Identify which cell holds the provided text, then report its [X, Y] central coordinate. 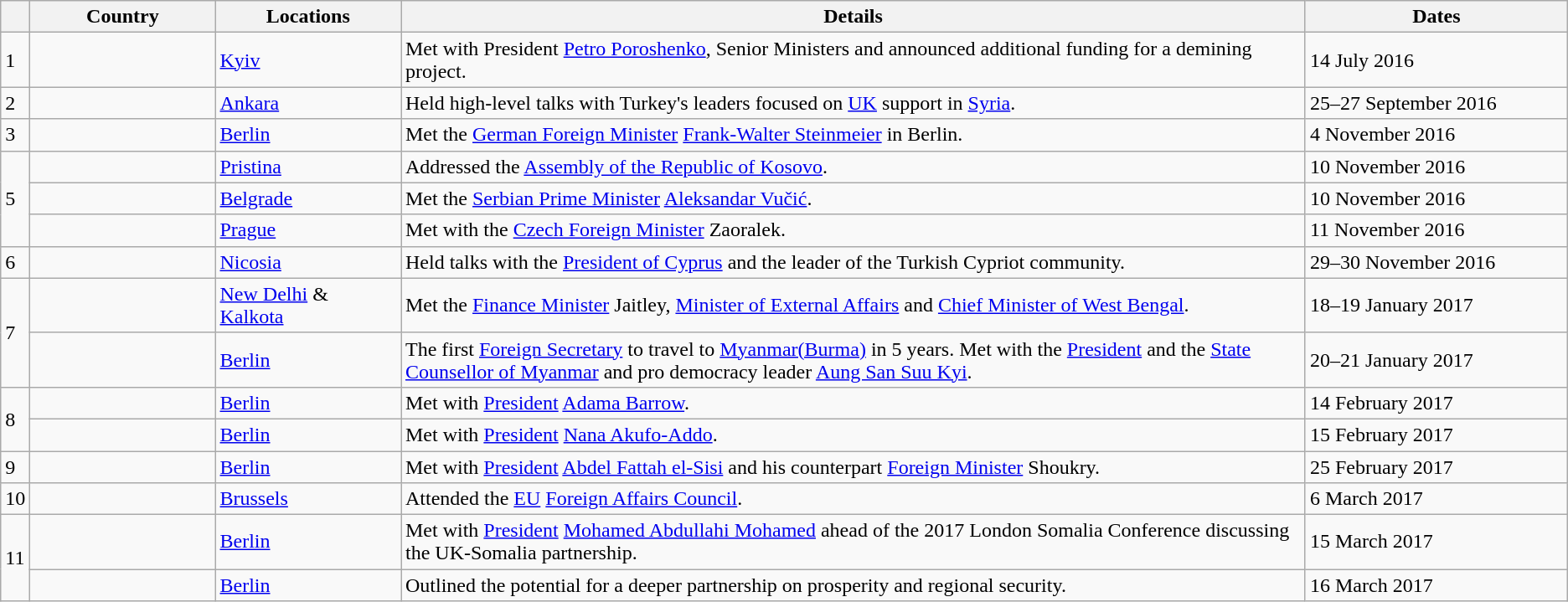
Addressed the Assembly of the Republic of Kosovo. [853, 167]
16 March 2017 [1436, 585]
2 [15, 103]
New Delhi & Kalkota [308, 305]
Held high-level talks with Turkey's leaders focused on UK support in Syria. [853, 103]
11 [15, 558]
Details [853, 17]
Pristina [308, 167]
Met with President Mohamed Abdullahi Mohamed ahead of the 2017 London Somalia Conference discussing the UK-Somalia partnership. [853, 543]
4 November 2016 [1436, 135]
Met with President Abdel Fattah el-Sisi and his counterpart Foreign Minister Shoukry. [853, 466]
10 [15, 499]
Kyiv [308, 60]
Country [122, 17]
14 February 2017 [1436, 403]
Met with President Petro Poroshenko, Senior Ministers and announced additional funding for a demining project. [853, 60]
25 February 2017 [1436, 466]
Prague [308, 230]
Met the Finance Minister Jaitley, Minister of External Affairs and Chief Minister of West Bengal. [853, 305]
Met with President Nana Akufo-Addo. [853, 435]
3 [15, 135]
18–19 January 2017 [1436, 305]
15 February 2017 [1436, 435]
Dates [1436, 17]
Attended the EU Foreign Affairs Council. [853, 499]
11 November 2016 [1436, 230]
Met with President Adama Barrow. [853, 403]
6 March 2017 [1436, 499]
7 [15, 332]
29–30 November 2016 [1436, 262]
Belgrade [308, 198]
15 March 2017 [1436, 543]
Met the German Foreign Minister Frank-Walter Steinmeier in Berlin. [853, 135]
25–27 September 2016 [1436, 103]
Brussels [308, 499]
Ankara [308, 103]
5 [15, 198]
Held talks with the President of Cyprus and the leader of the Turkish Cypriot community. [853, 262]
1 [15, 60]
6 [15, 262]
Locations [308, 17]
8 [15, 419]
Nicosia [308, 262]
Met the Serbian Prime Minister Aleksandar Vučić. [853, 198]
9 [15, 466]
14 July 2016 [1436, 60]
20–21 January 2017 [1436, 360]
Met with the Czech Foreign Minister Zaoralek. [853, 230]
Outlined the potential for a deeper partnership on prosperity and regional security. [853, 585]
